Output the [X, Y] coordinate of the center of the cell containing the given text.  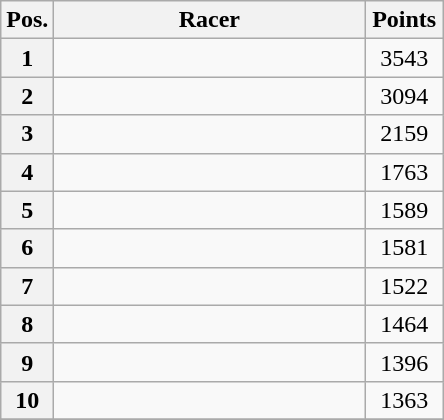
1522 [404, 286]
10 [28, 400]
2 [28, 96]
1581 [404, 248]
1363 [404, 400]
1763 [404, 172]
6 [28, 248]
Points [404, 20]
1396 [404, 362]
3094 [404, 96]
Racer [210, 20]
2159 [404, 134]
3 [28, 134]
Pos. [28, 20]
7 [28, 286]
3543 [404, 58]
5 [28, 210]
1 [28, 58]
4 [28, 172]
1464 [404, 324]
8 [28, 324]
9 [28, 362]
1589 [404, 210]
